From the cell containing the given text, extract its center point as (X, Y) coordinate. 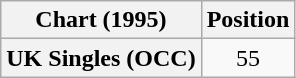
55 (248, 58)
UK Singles (OCC) (101, 58)
Position (248, 20)
Chart (1995) (101, 20)
